Search for the cell housing the specified text and yield its (x, y) center coordinate. 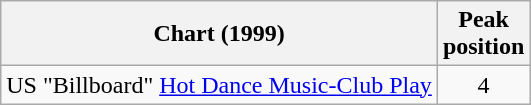
4 (483, 85)
US "Billboard" Hot Dance Music-Club Play (220, 85)
Peakposition (483, 34)
Chart (1999) (220, 34)
